Output the (X, Y) coordinate of the center of the cell containing the given text.  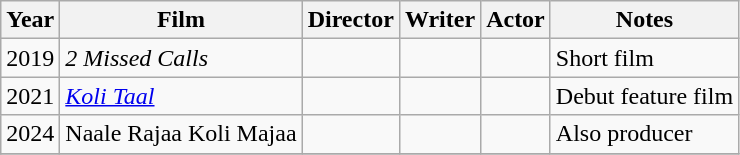
2021 (30, 96)
Notes (644, 20)
Debut feature film (644, 96)
Naale Rajaa Koli Majaa (181, 134)
Koli Taal (181, 96)
Year (30, 20)
Film (181, 20)
Actor (516, 20)
2024 (30, 134)
Writer (440, 20)
Director (350, 20)
2019 (30, 58)
Also producer (644, 134)
2 Missed Calls (181, 58)
Short film (644, 58)
